For the text-containing cell, return its midpoint in (x, y) coordinate format. 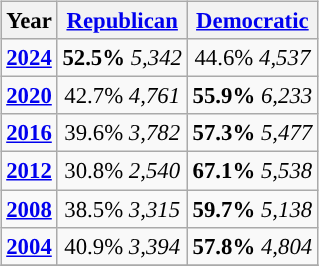
2024 (29, 58)
44.6% 4,537 (252, 58)
57.8% 4,804 (252, 246)
55.9% 6,233 (252, 96)
2012 (29, 171)
2016 (29, 133)
Republican (122, 21)
40.9% 3,394 (122, 246)
59.7% 5,138 (252, 209)
2020 (29, 96)
30.8% 2,540 (122, 171)
42.7% 4,761 (122, 96)
Democratic (252, 21)
52.5% 5,342 (122, 58)
57.3% 5,477 (252, 133)
67.1% 5,538 (252, 171)
2008 (29, 209)
2004 (29, 246)
38.5% 3,315 (122, 209)
Year (29, 21)
39.6% 3,782 (122, 133)
